Locate the cell with the specified text and output its [X, Y] center coordinate. 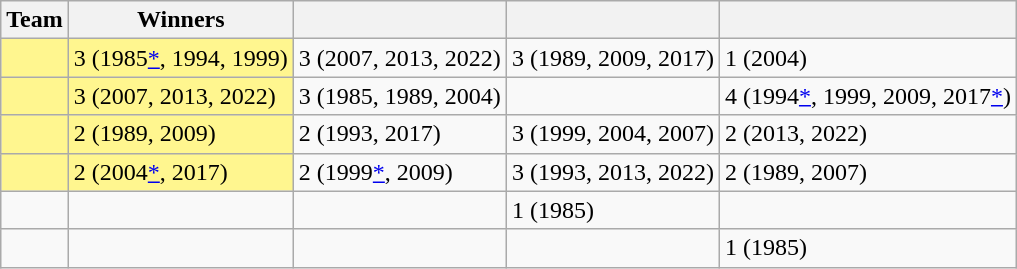
3 (1985, 1989, 2004) [400, 96]
3 (1989, 2009, 2017) [612, 58]
3 (1993, 2013, 2022) [612, 172]
3 (1985*, 1994, 1999) [180, 58]
Team [35, 20]
2 (2004*, 2017) [180, 172]
2 (2013, 2022) [868, 134]
1 (2004) [868, 58]
3 (1999, 2004, 2007) [612, 134]
2 (1989, 2007) [868, 172]
2 (1999*, 2009) [400, 172]
2 (1989, 2009) [180, 134]
4 (1994*, 1999, 2009, 2017*) [868, 96]
2 (1993, 2017) [400, 134]
Winners [180, 20]
